Output the [X, Y] coordinate of the center of the cell containing the given text.  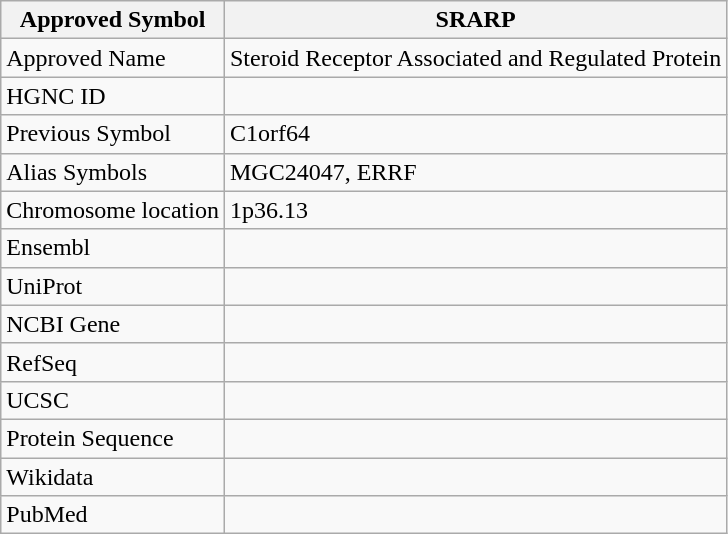
Ensembl [113, 248]
Approved Symbol [113, 20]
Chromosome location [113, 210]
Approved Name [113, 58]
PubMed [113, 515]
1p36.13 [475, 210]
Alias Symbols [113, 172]
Steroid Receptor Associated and Regulated Protein [475, 58]
UniProt [113, 286]
NCBI Gene [113, 324]
HGNC ID [113, 96]
RefSeq [113, 362]
UCSC [113, 400]
Previous Symbol [113, 134]
Protein Sequence [113, 438]
SRARP [475, 20]
MGC24047, ERRF [475, 172]
Wikidata [113, 477]
C1orf64 [475, 134]
